Return the (x, y) coordinate for the center point of the cell that contains the specified text.  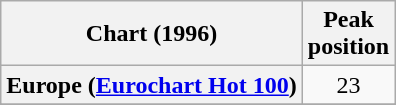
Europe (Eurochart Hot 100) (152, 85)
Chart (1996) (152, 34)
Peakposition (348, 34)
23 (348, 85)
